Output the [x, y] coordinate of the center of the cell containing the given text.  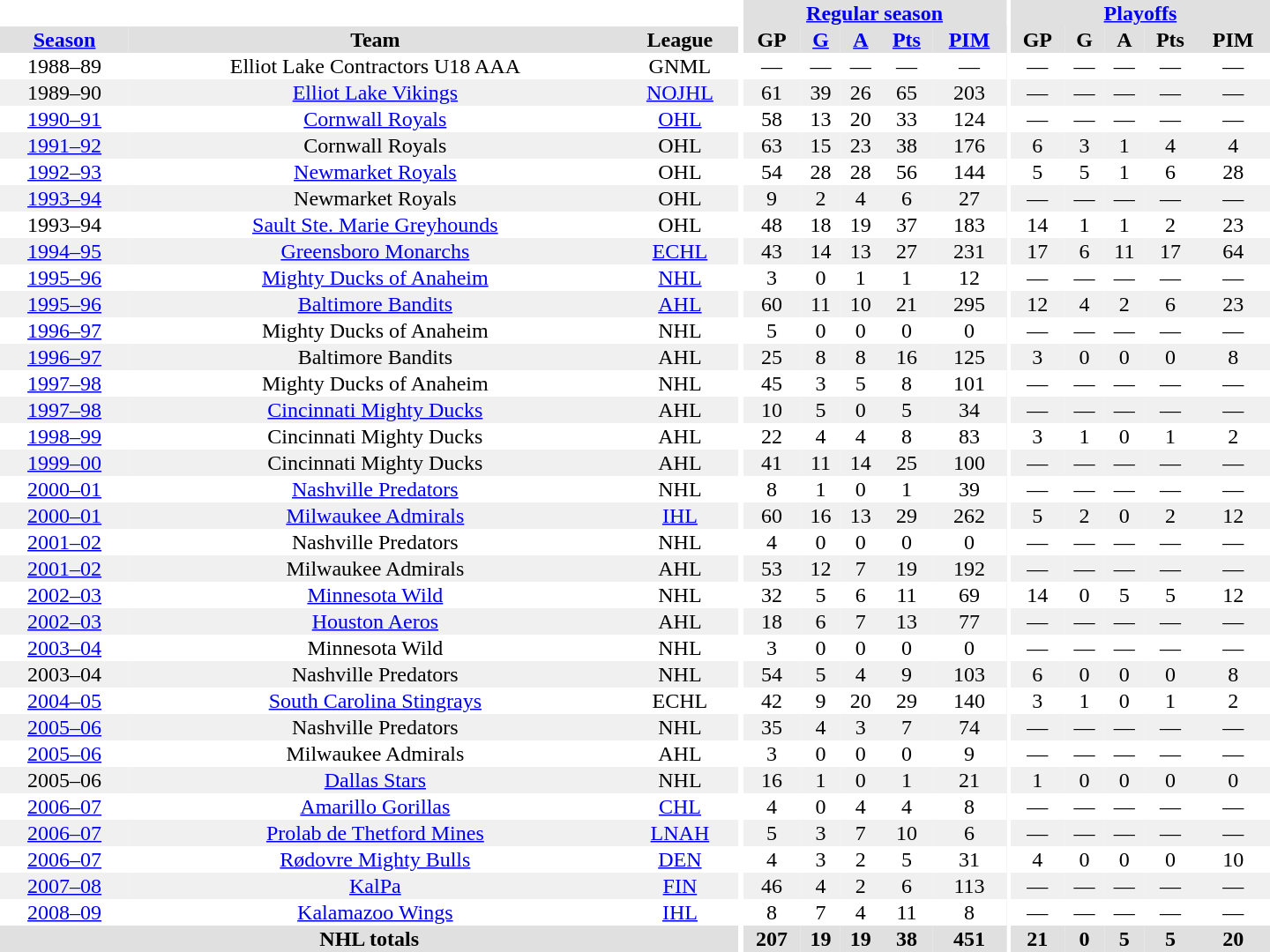
100 [968, 463]
26 [861, 93]
NHL totals [369, 939]
1991–92 [64, 145]
203 [968, 93]
22 [772, 436]
DEN [681, 859]
Amarillo Gorillas [375, 807]
37 [907, 225]
Houston Aeros [375, 621]
Prolab de Thetford Mines [375, 833]
GNML [681, 66]
45 [772, 383]
140 [968, 701]
LNAH [681, 833]
32 [772, 595]
FIN [681, 886]
1989–90 [64, 93]
1994–95 [64, 251]
Sault Ste. Marie Greyhounds [375, 225]
64 [1233, 251]
53 [772, 569]
63 [772, 145]
34 [968, 410]
74 [968, 727]
Elliot Lake Vikings [375, 93]
231 [968, 251]
56 [907, 172]
65 [907, 93]
15 [820, 145]
295 [968, 304]
101 [968, 383]
2007–08 [64, 886]
43 [772, 251]
103 [968, 674]
KalPa [375, 886]
Kalamazoo Wings [375, 912]
176 [968, 145]
35 [772, 727]
262 [968, 516]
83 [968, 436]
Regular season [874, 13]
61 [772, 93]
58 [772, 119]
207 [772, 939]
CHL [681, 807]
2008–09 [64, 912]
Rødovre Mighty Bulls [375, 859]
69 [968, 595]
1998–99 [64, 436]
77 [968, 621]
1990–91 [64, 119]
League [681, 40]
183 [968, 225]
41 [772, 463]
2004–05 [64, 701]
Elliot Lake Contractors U18 AAA [375, 66]
46 [772, 886]
42 [772, 701]
124 [968, 119]
Season [64, 40]
1992–93 [64, 172]
31 [968, 859]
451 [968, 939]
Greensboro Monarchs [375, 251]
NOJHL [681, 93]
48 [772, 225]
Team [375, 40]
South Carolina Stingrays [375, 701]
125 [968, 357]
1999–00 [64, 463]
192 [968, 569]
Playoffs [1140, 13]
1988–89 [64, 66]
113 [968, 886]
33 [907, 119]
Dallas Stars [375, 780]
144 [968, 172]
